Identify which cell holds the provided text, then report its [x, y] central coordinate. 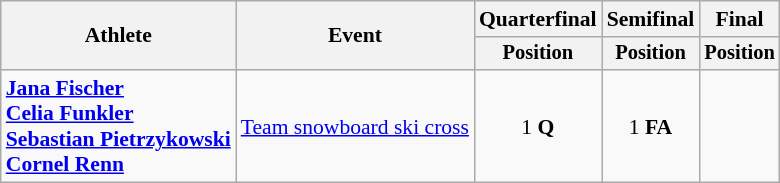
Quarterfinal [538, 19]
Event [355, 36]
Athlete [118, 36]
Team snowboard ski cross [355, 126]
Jana FischerCelia FunklerSebastian PietrzykowskiCornel Renn [118, 126]
1 Q [538, 126]
1 FA [651, 126]
Final [739, 19]
Semifinal [651, 19]
